Identify which cell holds the provided text, then report its (x, y) central coordinate. 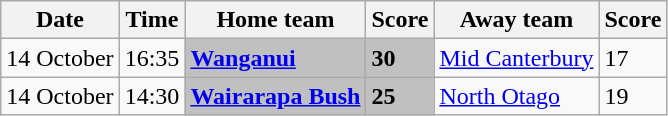
17 (633, 58)
Mid Canterbury (516, 58)
30 (400, 58)
Away team (516, 20)
Wairarapa Bush (276, 96)
Wanganui (276, 58)
Time (152, 20)
19 (633, 96)
14:30 (152, 96)
16:35 (152, 58)
Home team (276, 20)
25 (400, 96)
Date (60, 20)
North Otago (516, 96)
